Return the (x, y) coordinate for the center point of the cell that contains the specified text.  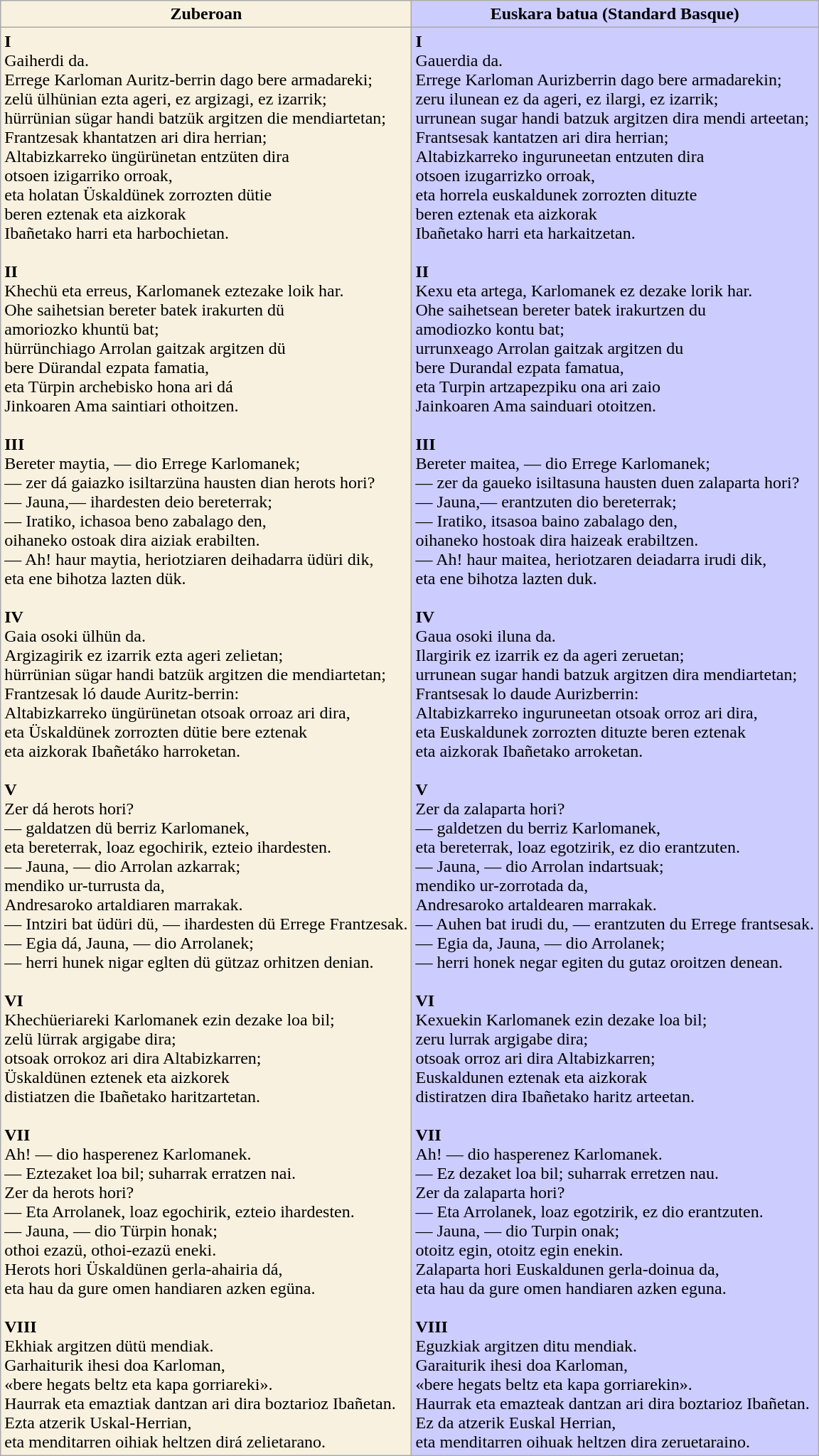
Euskara batua (Standard Basque) (615, 14)
Zuberoan (206, 14)
